Detect which cell encompasses the target text, then output its [X, Y] center coordinate. 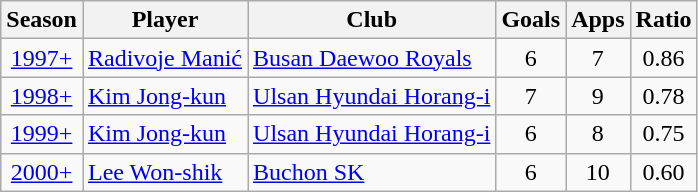
Club [372, 20]
Goals [531, 20]
1999+ [42, 134]
Player [164, 20]
8 [598, 134]
Season [42, 20]
1997+ [42, 58]
9 [598, 96]
Radivoje Manić [164, 58]
0.60 [664, 172]
0.78 [664, 96]
Buchon SK [372, 172]
Ratio [664, 20]
0.75 [664, 134]
Apps [598, 20]
0.86 [664, 58]
10 [598, 172]
Busan Daewoo Royals [372, 58]
2000+ [42, 172]
Lee Won-shik [164, 172]
1998+ [42, 96]
